From the cell containing the given text, extract its center point as (x, y) coordinate. 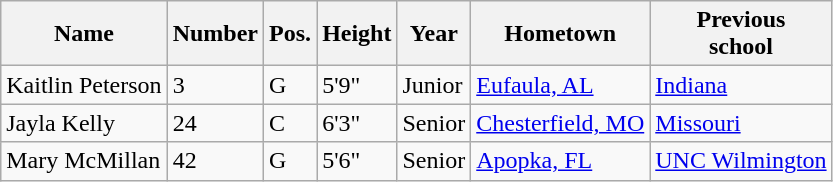
Number (215, 34)
Height (357, 34)
6'3" (357, 123)
Apopka, FL (560, 161)
Kaitlin Peterson (84, 85)
Eufaula, AL (560, 85)
Jayla Kelly (84, 123)
24 (215, 123)
5'6" (357, 161)
5'9" (357, 85)
UNC Wilmington (741, 161)
Junior (434, 85)
Mary McMillan (84, 161)
Indiana (741, 85)
C (290, 123)
Previousschool (741, 34)
Name (84, 34)
Missouri (741, 123)
Pos. (290, 34)
42 (215, 161)
Year (434, 34)
Chesterfield, MO (560, 123)
3 (215, 85)
Hometown (560, 34)
